Output the [X, Y] coordinate of the center of the cell containing the given text.  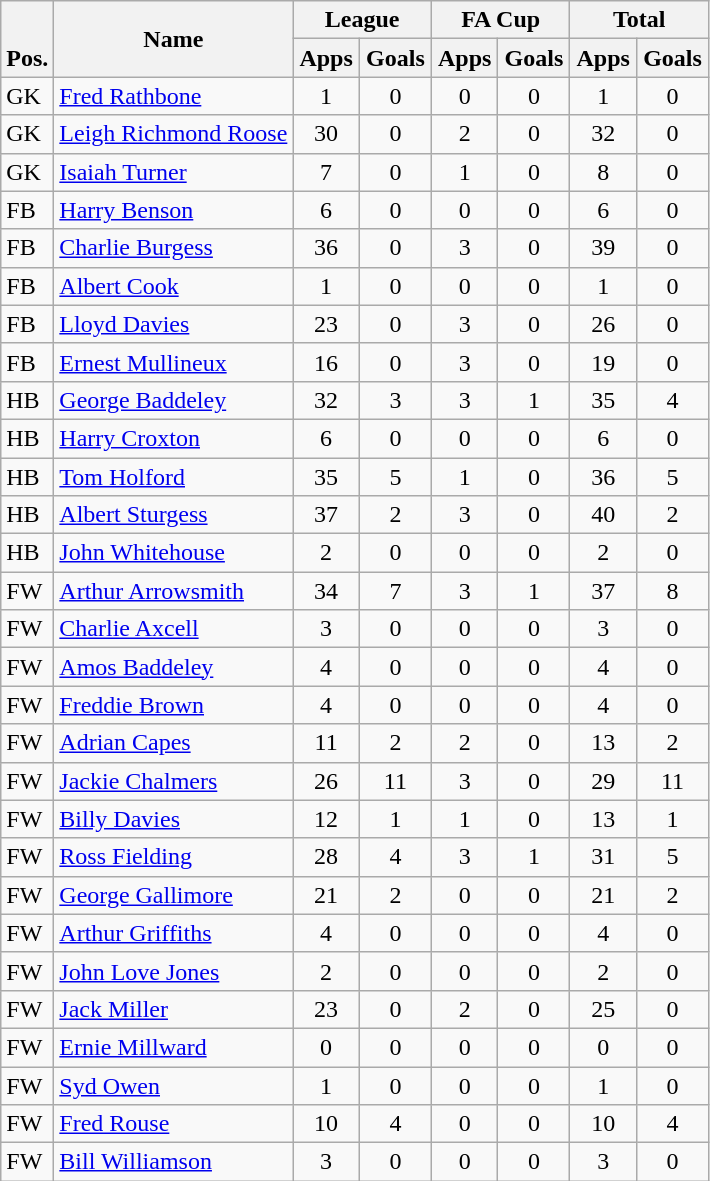
Adrian Capes [174, 743]
Albert Cook [174, 286]
Syd Owen [174, 1085]
Jack Miller [174, 1009]
29 [604, 781]
Charlie Axcell [174, 629]
19 [604, 362]
Leigh Richmond Roose [174, 134]
Tom Holford [174, 477]
Pos. [28, 39]
Total [640, 20]
28 [326, 857]
Albert Sturgess [174, 515]
25 [604, 1009]
Harry Benson [174, 210]
39 [604, 248]
Arthur Arrowsmith [174, 591]
31 [604, 857]
Freddie Brown [174, 705]
George Gallimore [174, 895]
Bill Williamson [174, 1162]
George Baddeley [174, 400]
34 [326, 591]
16 [326, 362]
Ernie Millward [174, 1047]
Isaiah Turner [174, 172]
12 [326, 819]
Ernest Mullineux [174, 362]
John Whitehouse [174, 553]
Fred Rathbone [174, 96]
Billy Davies [174, 819]
Harry Croxton [174, 438]
Arthur Griffiths [174, 933]
League [362, 20]
Charlie Burgess [174, 248]
Jackie Chalmers [174, 781]
30 [326, 134]
FA Cup [500, 20]
Amos Baddeley [174, 667]
Lloyd Davies [174, 324]
Ross Fielding [174, 857]
Fred Rouse [174, 1124]
John Love Jones [174, 971]
40 [604, 515]
Name [174, 39]
